Output the [X, Y] coordinate of the center of the cell containing the given text.  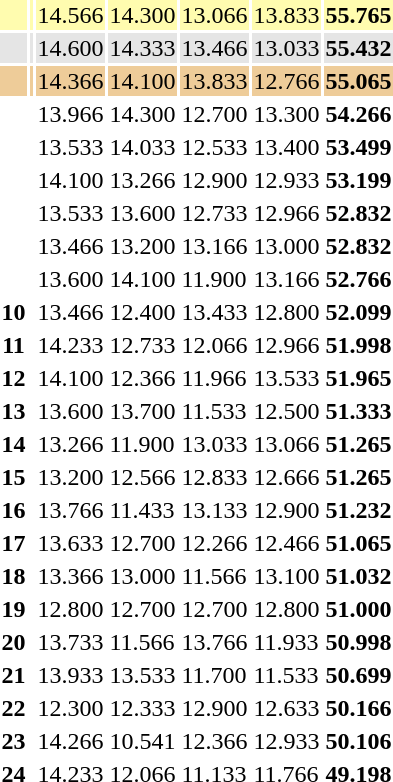
12.466 [286, 543]
12.666 [286, 477]
17 [14, 543]
12.400 [142, 312]
53.199 [358, 180]
14.366 [70, 81]
55.065 [358, 81]
10 [14, 312]
12.633 [286, 708]
51.998 [358, 345]
51.065 [358, 543]
13 [14, 411]
14 [14, 444]
23 [14, 741]
20 [14, 642]
21 [14, 675]
13.366 [70, 576]
54.266 [358, 114]
14.566 [70, 15]
12.300 [70, 708]
11.933 [286, 642]
13.300 [286, 114]
51.232 [358, 510]
13.400 [286, 147]
10.541 [142, 741]
12.333 [142, 708]
14.233 [70, 345]
15 [14, 477]
14.333 [142, 48]
11 [14, 345]
52.099 [358, 312]
51.000 [358, 609]
50.998 [358, 642]
12.566 [142, 477]
11.433 [142, 510]
12.766 [286, 81]
51.333 [358, 411]
55.432 [358, 48]
13.100 [286, 576]
12.533 [214, 147]
12.833 [214, 477]
13.933 [70, 675]
22 [14, 708]
13.700 [142, 411]
55.765 [358, 15]
11.700 [214, 675]
50.166 [358, 708]
51.965 [358, 378]
16 [14, 510]
13.433 [214, 312]
13.966 [70, 114]
52.766 [358, 279]
12 [14, 378]
50.106 [358, 741]
51.032 [358, 576]
12.266 [214, 543]
53.499 [358, 147]
12.500 [286, 411]
12.066 [214, 345]
13.733 [70, 642]
50.699 [358, 675]
14.266 [70, 741]
14.033 [142, 147]
18 [14, 576]
13.633 [70, 543]
14.600 [70, 48]
13.133 [214, 510]
19 [14, 609]
11.966 [214, 378]
